Scan for the cell matching the given text and deliver its (X, Y) coordinate at center. 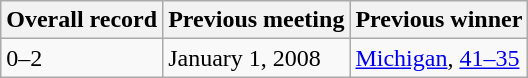
Overall record (82, 20)
Michigan, 41–35 (439, 58)
Previous winner (439, 20)
0–2 (82, 58)
Previous meeting (256, 20)
January 1, 2008 (256, 58)
